Scan for the cell matching the given text and deliver its (X, Y) coordinate at center. 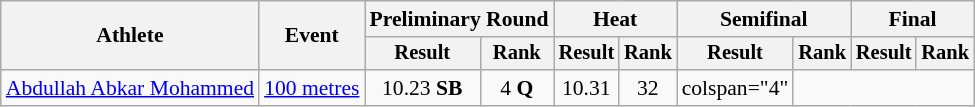
32 (648, 88)
Athlete (130, 36)
colspan="4" (736, 88)
Preliminary Round (460, 19)
Heat (616, 19)
100 metres (312, 88)
4 Q (517, 88)
10.31 (587, 88)
Event (312, 36)
Abdullah Abkar Mohammed (130, 88)
10.23 SB (423, 88)
Final (912, 19)
Semifinal (764, 19)
